Identify which cell holds the provided text, then report its [x, y] central coordinate. 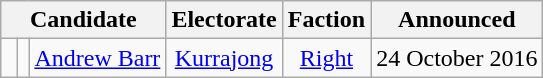
24 October 2016 [457, 58]
Announced [457, 20]
Electorate [224, 20]
Candidate [84, 20]
Andrew Barr [98, 58]
Kurrajong [224, 58]
Right [326, 58]
Faction [326, 20]
